Pinpoint the cell where the given text exists, returning its (x, y) midpoint coordinate. 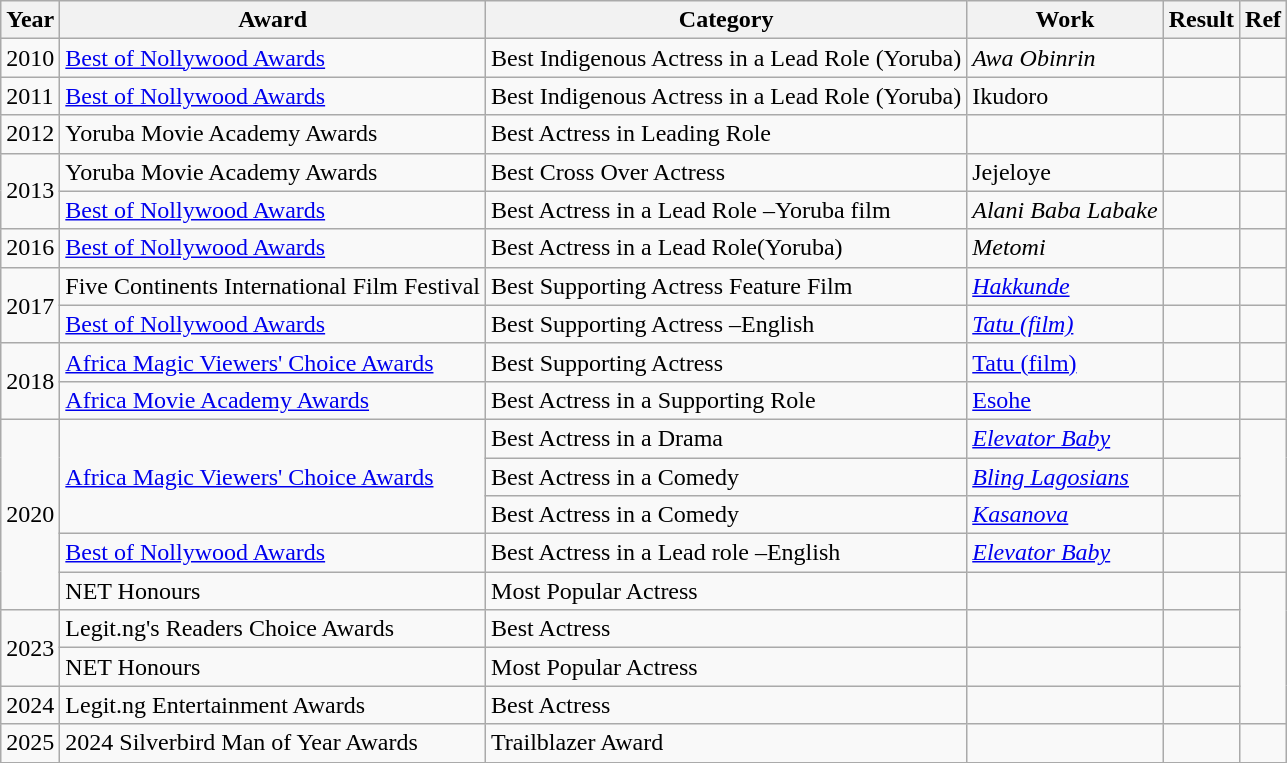
Legit.ng Entertainment Awards (273, 705)
Trailblazer Award (726, 743)
Africa Movie Academy Awards (273, 400)
Result (1201, 20)
Awa Obinrin (1065, 58)
Legit.ng's Readers Choice Awards (273, 629)
Work (1065, 20)
Jejeloye (1065, 172)
Best Actress in Leading Role (726, 134)
Best Supporting Actress –English (726, 324)
2024 (30, 705)
Alani Baba Labake (1065, 210)
Hakkunde (1065, 286)
Esohe (1065, 400)
Best Supporting Actress Feature Film (726, 286)
Best Actress in a Lead role –English (726, 553)
Best Actress in a Lead Role(Yoruba) (726, 248)
Award (273, 20)
Ref (1264, 20)
2024 Silverbird Man of Year Awards (273, 743)
Best Actress in a Supporting Role (726, 400)
2010 (30, 58)
Year (30, 20)
Best Actress in a Drama (726, 438)
2012 (30, 134)
2017 (30, 305)
Ikudoro (1065, 96)
Five Continents International Film Festival (273, 286)
2016 (30, 248)
Kasanova (1065, 515)
Best Supporting Actress (726, 362)
2018 (30, 381)
2025 (30, 743)
2023 (30, 648)
2020 (30, 514)
2011 (30, 96)
Best Cross Over Actress (726, 172)
Metomi (1065, 248)
Bling Lagosians (1065, 477)
Best Actress in a Lead Role –Yoruba film (726, 210)
2013 (30, 191)
Category (726, 20)
